Detect which cell encompasses the target text, then output its (X, Y) center coordinate. 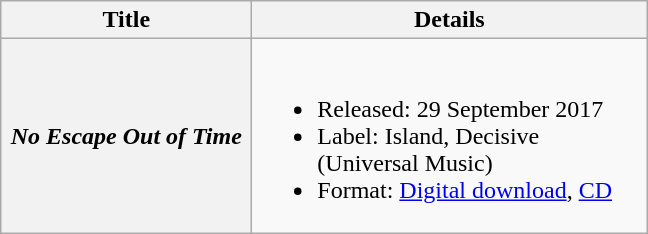
Title (126, 20)
No Escape Out of Time (126, 136)
Details (450, 20)
Released: 29 September 2017Label: Island, Decisive (Universal Music)Format: Digital download, CD (450, 136)
